Extract the (X, Y) coordinate from the center of the cell holding the provided text.  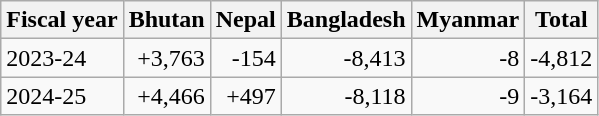
-4,812 (562, 58)
-8 (468, 58)
-8,413 (346, 58)
+4,466 (166, 96)
-9 (468, 96)
Total (562, 20)
2024-25 (62, 96)
+3,763 (166, 58)
-3,164 (562, 96)
Nepal (246, 20)
-154 (246, 58)
-8,118 (346, 96)
Bangladesh (346, 20)
+497 (246, 96)
2023-24 (62, 58)
Myanmar (468, 20)
Fiscal year (62, 20)
Bhutan (166, 20)
